Identify which cell holds the provided text, then report its (x, y) central coordinate. 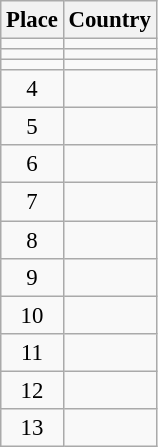
13 (32, 428)
8 (32, 240)
11 (32, 352)
5 (32, 127)
7 (32, 202)
6 (32, 165)
4 (32, 89)
9 (32, 277)
12 (32, 390)
Place (32, 20)
Country (110, 20)
10 (32, 315)
